Identify which cell holds the provided text, then report its [X, Y] central coordinate. 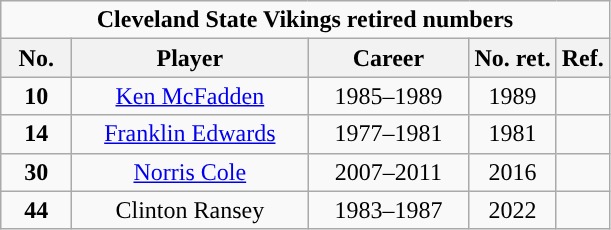
1983–1987 [388, 210]
1977–1981 [388, 134]
Ken McFadden [190, 96]
Franklin Edwards [190, 134]
2022 [512, 210]
Career [388, 58]
1989 [512, 96]
10 [36, 96]
44 [36, 210]
Ref. [582, 58]
2007–2011 [388, 172]
Cleveland State Vikings retired numbers [305, 20]
2016 [512, 172]
14 [36, 134]
1981 [512, 134]
1985–1989 [388, 96]
Clinton Ransey [190, 210]
Norris Cole [190, 172]
No. [36, 58]
30 [36, 172]
No. ret. [512, 58]
Player [190, 58]
